Extract the (X, Y) coordinate from the center of the cell holding the provided text.  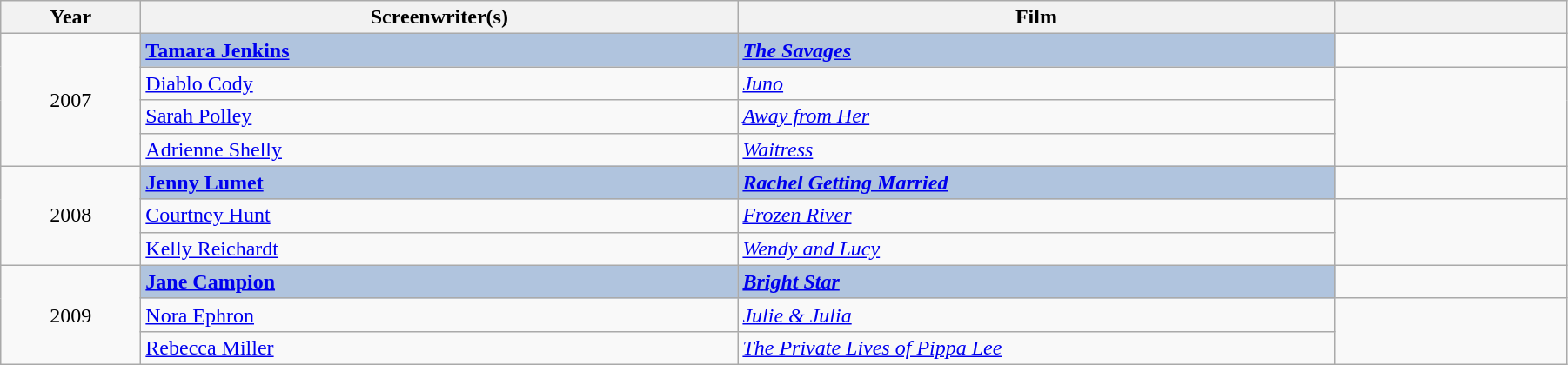
Wendy and Lucy (1036, 249)
2008 (71, 216)
Jane Campion (439, 282)
Nora Ephron (439, 315)
Kelly Reichardt (439, 249)
Film (1036, 17)
Diablo Cody (439, 83)
Bright Star (1036, 282)
Tamara Jenkins (439, 50)
Courtney Hunt (439, 216)
The Private Lives of Pippa Lee (1036, 348)
Adrienne Shelly (439, 149)
Rebecca Miller (439, 348)
Waitress (1036, 149)
Juno (1036, 83)
2009 (71, 315)
Away from Her (1036, 116)
The Savages (1036, 50)
Year (71, 17)
2007 (71, 100)
Rachel Getting Married (1036, 182)
Julie & Julia (1036, 315)
Sarah Polley (439, 116)
Frozen River (1036, 216)
Screenwriter(s) (439, 17)
Jenny Lumet (439, 182)
